Locate the cell with the specified text and output its [x, y] center coordinate. 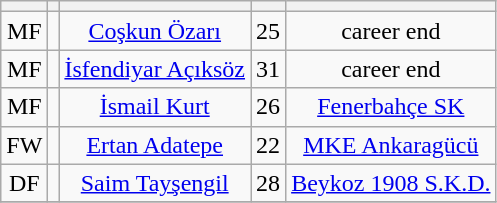
Beykoz 1908 S.K.D. [391, 183]
Ertan Adatepe [155, 145]
MKE Ankaragücü [391, 145]
25 [268, 31]
Saim Tayşengil [155, 183]
31 [268, 69]
İsmail Kurt [155, 107]
FW [24, 145]
26 [268, 107]
Coşkun Özarı [155, 31]
28 [268, 183]
DF [24, 183]
Fenerbahçe SK [391, 107]
İsfendiyar Açıksöz [155, 69]
22 [268, 145]
